Extract the [X, Y] coordinate from the center of the cell holding the provided text.  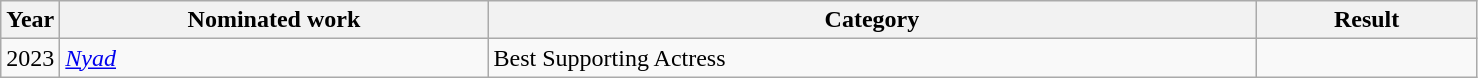
Nyad [274, 58]
2023 [30, 58]
Nominated work [274, 20]
Best Supporting Actress [872, 58]
Category [872, 20]
Result [1366, 20]
Year [30, 20]
